Find where the given text appears and provide that cell's center as (X, Y) coordinate. 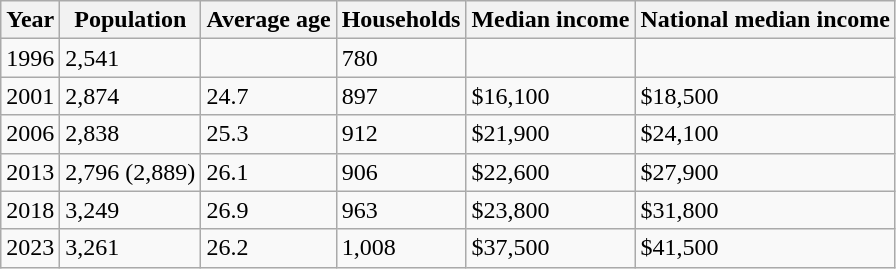
2,796 (2,889) (130, 172)
$31,800 (765, 210)
2013 (30, 172)
1996 (30, 58)
$24,100 (765, 134)
26.1 (268, 172)
912 (401, 134)
National median income (765, 20)
25.3 (268, 134)
780 (401, 58)
$22,600 (550, 172)
906 (401, 172)
2,541 (130, 58)
1,008 (401, 248)
2,874 (130, 96)
$21,900 (550, 134)
26.2 (268, 248)
Households (401, 20)
963 (401, 210)
$23,800 (550, 210)
2,838 (130, 134)
$16,100 (550, 96)
2018 (30, 210)
$27,900 (765, 172)
26.9 (268, 210)
Population (130, 20)
$37,500 (550, 248)
2023 (30, 248)
$41,500 (765, 248)
2001 (30, 96)
Average age (268, 20)
$18,500 (765, 96)
3,261 (130, 248)
3,249 (130, 210)
897 (401, 96)
Median income (550, 20)
2006 (30, 134)
24.7 (268, 96)
Year (30, 20)
